Output the (X, Y) coordinate of the center of the cell containing the given text.  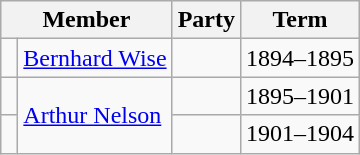
Arthur Nelson (95, 115)
Member (86, 20)
1895–1901 (300, 96)
Party (206, 20)
1894–1895 (300, 58)
1901–1904 (300, 134)
Term (300, 20)
Bernhard Wise (95, 58)
